Pinpoint the cell where the given text exists, returning its [x, y] midpoint coordinate. 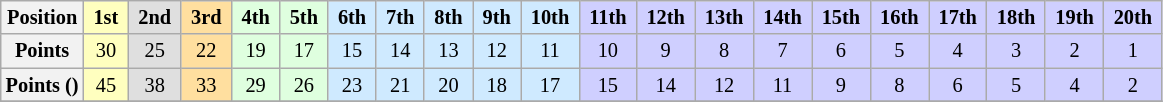
3 [1016, 51]
11th [608, 17]
10th [550, 17]
2nd [154, 17]
9th [497, 17]
16th [899, 17]
23 [352, 85]
7th [400, 17]
20 [448, 85]
5th [304, 17]
26 [304, 85]
20th [1133, 17]
Points [42, 51]
19th [1074, 17]
33 [206, 85]
8th [448, 17]
3rd [206, 17]
25 [154, 51]
6th [352, 17]
22 [206, 51]
45 [106, 85]
13 [448, 51]
18 [497, 85]
38 [154, 85]
14th [782, 17]
7 [782, 51]
29 [256, 85]
1st [106, 17]
21 [400, 85]
4th [256, 17]
Points () [42, 85]
19 [256, 51]
1 [1133, 51]
15th [841, 17]
18th [1016, 17]
30 [106, 51]
10 [608, 51]
12th [665, 17]
17th [957, 17]
13th [724, 17]
Position [42, 17]
